Provide the [X, Y] coordinate of the cell's center where the given text is located.  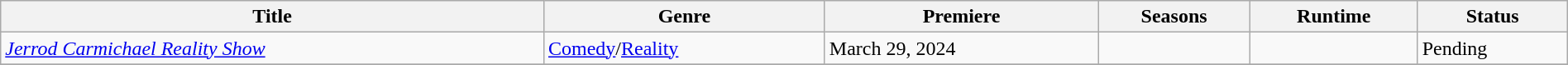
Seasons [1174, 17]
Title [273, 17]
Premiere [961, 17]
Jerrod Carmichael Reality Show [273, 48]
Pending [1492, 48]
Runtime [1333, 17]
Status [1492, 17]
Genre [684, 17]
Comedy/Reality [684, 48]
March 29, 2024 [961, 48]
